Scan for the cell matching the given text and deliver its [x, y] coordinate at center. 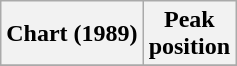
Chart (1989) [72, 34]
Peakposition [189, 34]
